For the text-containing cell, return its midpoint in (X, Y) coordinate format. 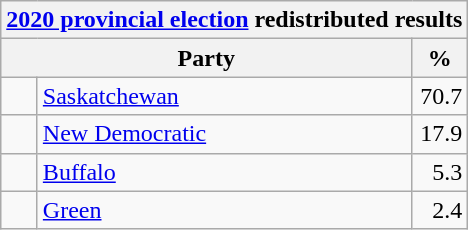
2.4 (440, 210)
New Democratic (224, 134)
17.9 (440, 134)
2020 provincial election redistributed results (234, 20)
Party (206, 58)
% (440, 58)
Green (224, 210)
Buffalo (224, 172)
Saskatchewan (224, 96)
5.3 (440, 172)
70.7 (440, 96)
